Pinpoint the cell where the given text exists, returning its [x, y] midpoint coordinate. 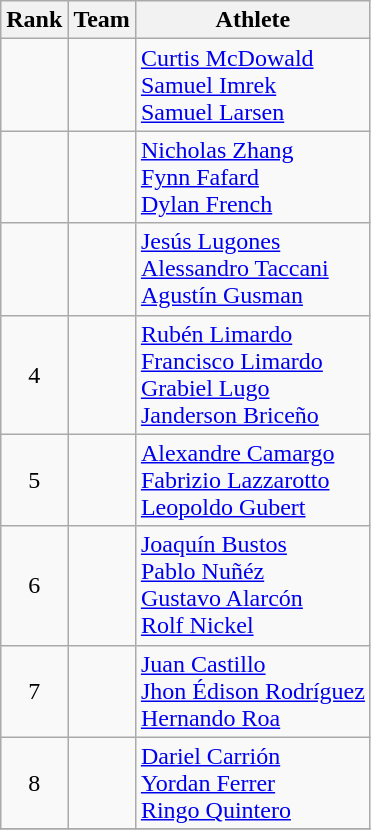
Athlete [252, 20]
Joaquín BustosPablo NuñézGustavo AlarcónRolf Nickel [252, 586]
8 [34, 783]
Nicholas ZhangFynn FafardDylan French [252, 177]
Team [102, 20]
Dariel CarriónYordan FerrerRingo Quintero [252, 783]
Rubén LimardoFrancisco LimardoGrabiel LugoJanderson Briceño [252, 374]
Jesús LugonesAlessandro TaccaniAgustín Gusman [252, 269]
Juan CastilloJhon Édison RodríguezHernando Roa [252, 691]
Curtis McDowaldSamuel ImrekSamuel Larsen [252, 85]
4 [34, 374]
5 [34, 480]
Rank [34, 20]
7 [34, 691]
Alexandre CamargoFabrizio LazzarottoLeopoldo Gubert [252, 480]
6 [34, 586]
